Pinpoint the cell where the given text exists, returning its [x, y] midpoint coordinate. 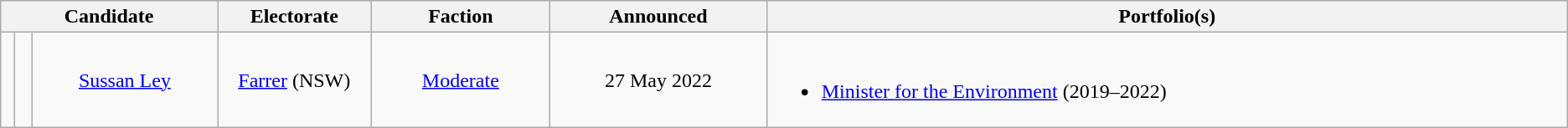
Candidate [109, 17]
Portfolio(s) [1167, 17]
Announced [658, 17]
Sussan Ley [124, 80]
Minister for the Environment (2019–2022) [1167, 80]
Faction [461, 17]
Moderate [461, 80]
Farrer (NSW) [295, 80]
27 May 2022 [658, 80]
Electorate [295, 17]
